Scan for the cell matching the given text and deliver its (X, Y) coordinate at center. 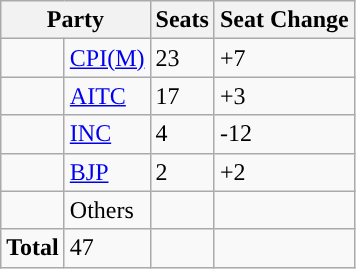
2 (182, 172)
+2 (284, 172)
INC (107, 134)
BJP (107, 172)
4 (182, 134)
AITC (107, 96)
Seat Change (284, 20)
47 (107, 248)
23 (182, 58)
Others (107, 210)
Total (33, 248)
17 (182, 96)
-12 (284, 134)
CPI(M) (107, 58)
+3 (284, 96)
+7 (284, 58)
Seats (182, 20)
Party (76, 20)
